Search for the cell housing the specified text and yield its [x, y] center coordinate. 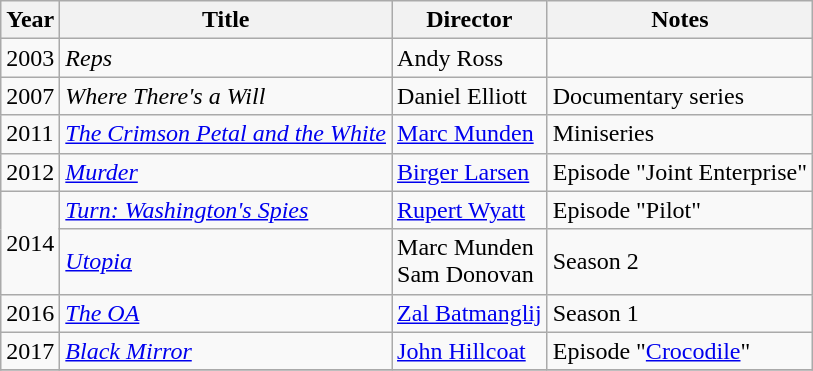
Miniseries [680, 134]
Daniel Elliott [470, 96]
Episode "Joint Enterprise" [680, 172]
Season 1 [680, 313]
Notes [680, 20]
John Hillcoat [470, 351]
Season 2 [680, 262]
Episode "Crocodile" [680, 351]
2003 [30, 58]
The Crimson Petal and the White [226, 134]
Rupert Wyatt [470, 210]
Zal Batmanglij [470, 313]
2007 [30, 96]
Marc MundenSam Donovan [470, 262]
Birger Larsen [470, 172]
2017 [30, 351]
Director [470, 20]
2011 [30, 134]
Turn: Washington's Spies [226, 210]
Utopia [226, 262]
Title [226, 20]
Episode "Pilot" [680, 210]
The OA [226, 313]
2012 [30, 172]
Reps [226, 58]
Documentary series [680, 96]
Andy Ross [470, 58]
2016 [30, 313]
2014 [30, 242]
Marc Munden [470, 134]
Murder [226, 172]
Black Mirror [226, 351]
Year [30, 20]
Where There's a Will [226, 96]
